Locate the cell with the specified text and output its [x, y] center coordinate. 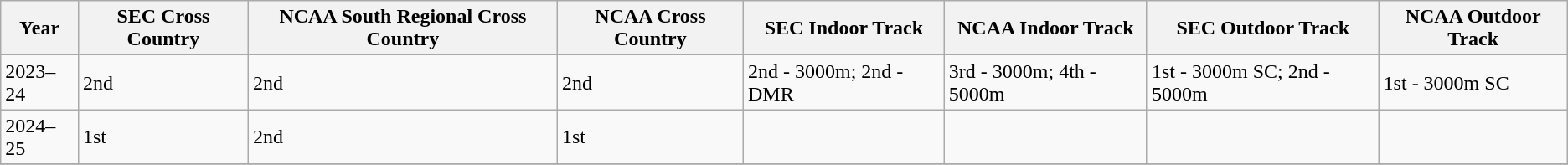
1st - 3000m SC; 2nd - 5000m [1263, 82]
2nd - 3000m; 2nd - DMR [843, 82]
SEC Outdoor Track [1263, 28]
NCAA Outdoor Track [1473, 28]
NCAA Cross Country [650, 28]
1st - 3000m SC [1473, 82]
3rd - 3000m; 4th - 5000m [1045, 82]
NCAA Indoor Track [1045, 28]
SEC Cross Country [162, 28]
SEC Indoor Track [843, 28]
NCAA South Regional Cross Country [402, 28]
Year [40, 28]
2023–24 [40, 82]
2024–25 [40, 137]
